Capture the cell that displays the provided text and extract its [x, y] central coordinate. 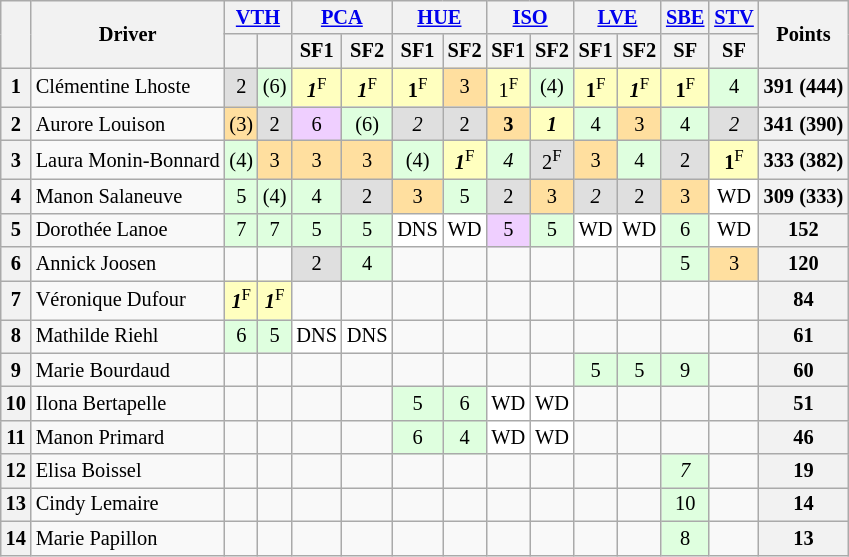
ISO [530, 17]
Laura Monin-Bonnard [128, 160]
Mathilde Riehl [128, 336]
51 [804, 403]
11 [16, 437]
Elisa Boissel [128, 471]
Ilona Bertapelle [128, 403]
12 [16, 471]
Manon Primard [128, 437]
SBE [685, 17]
2F [552, 160]
46 [804, 437]
333 (382) [804, 160]
Marie Bourdaud [128, 370]
Cindy Lemaire [128, 504]
61 [804, 336]
84 [804, 300]
341 (390) [804, 124]
19 [804, 471]
60 [804, 370]
LVE [618, 17]
Points [804, 34]
(3) [242, 124]
Marie Papillon [128, 538]
Annick Joosen [128, 264]
Véronique Dufour [128, 300]
120 [804, 264]
309 (333) [804, 196]
Clémentine Lhoste [128, 88]
152 [804, 230]
Dorothée Lanoe [128, 230]
PCA [342, 17]
Aurore Louison [128, 124]
Manon Salaneuve [128, 196]
HUE [439, 17]
391 (444) [804, 88]
Driver [128, 34]
VTH [258, 17]
STV [734, 17]
